From the cell containing the given text, extract its center point as [x, y] coordinate. 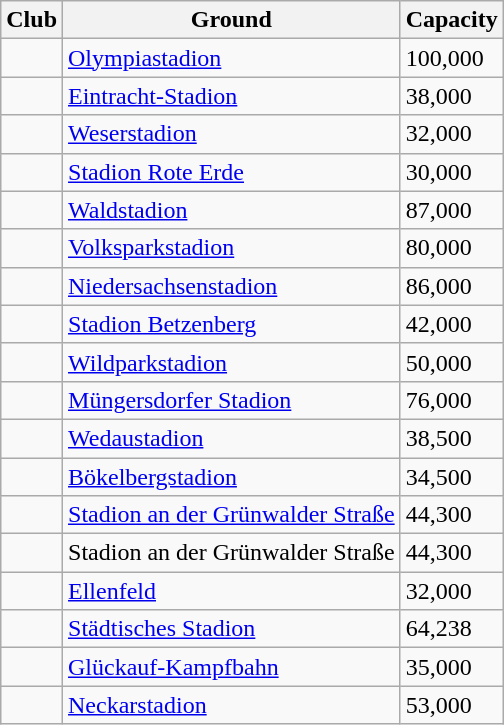
38,500 [452, 438]
Glückauf-Kampfbahn [232, 667]
30,000 [452, 172]
Waldstadion [232, 210]
Capacity [452, 20]
38,000 [452, 96]
Stadion Betzenberg [232, 324]
Niedersachsenstadion [232, 286]
Ellenfeld [232, 591]
86,000 [452, 286]
35,000 [452, 667]
80,000 [452, 248]
87,000 [452, 210]
Müngersdorfer Stadion [232, 400]
53,000 [452, 705]
50,000 [452, 362]
Neckarstadion [232, 705]
Eintracht-Stadion [232, 96]
64,238 [452, 629]
Städtisches Stadion [232, 629]
Bökelbergstadion [232, 477]
34,500 [452, 477]
100,000 [452, 58]
Volksparkstadion [232, 248]
Stadion Rote Erde [232, 172]
Olympiastadion [232, 58]
42,000 [452, 324]
Club [32, 20]
Wildparkstadion [232, 362]
Weserstadion [232, 134]
Wedaustadion [232, 438]
Ground [232, 20]
76,000 [452, 400]
